Search for the cell housing the specified text and yield its (X, Y) center coordinate. 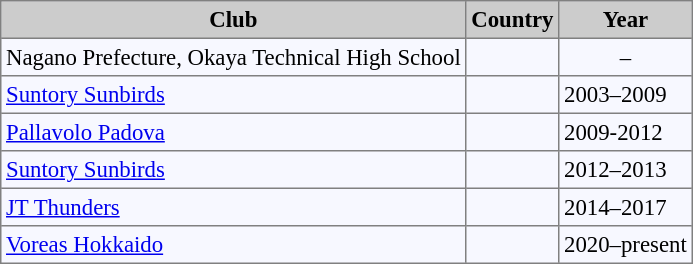
2012–2013 (626, 170)
2003–2009 (626, 95)
Club (234, 20)
Year (626, 20)
2014–2017 (626, 207)
2009-2012 (626, 132)
Voreas Hokkaido (234, 245)
Nagano Prefecture, Okaya Technical High School (234, 57)
Pallavolo Padova (234, 132)
2020–present (626, 245)
Country (512, 20)
– (626, 57)
JT Thunders (234, 207)
